Locate the cell with the specified text and output its (X, Y) center coordinate. 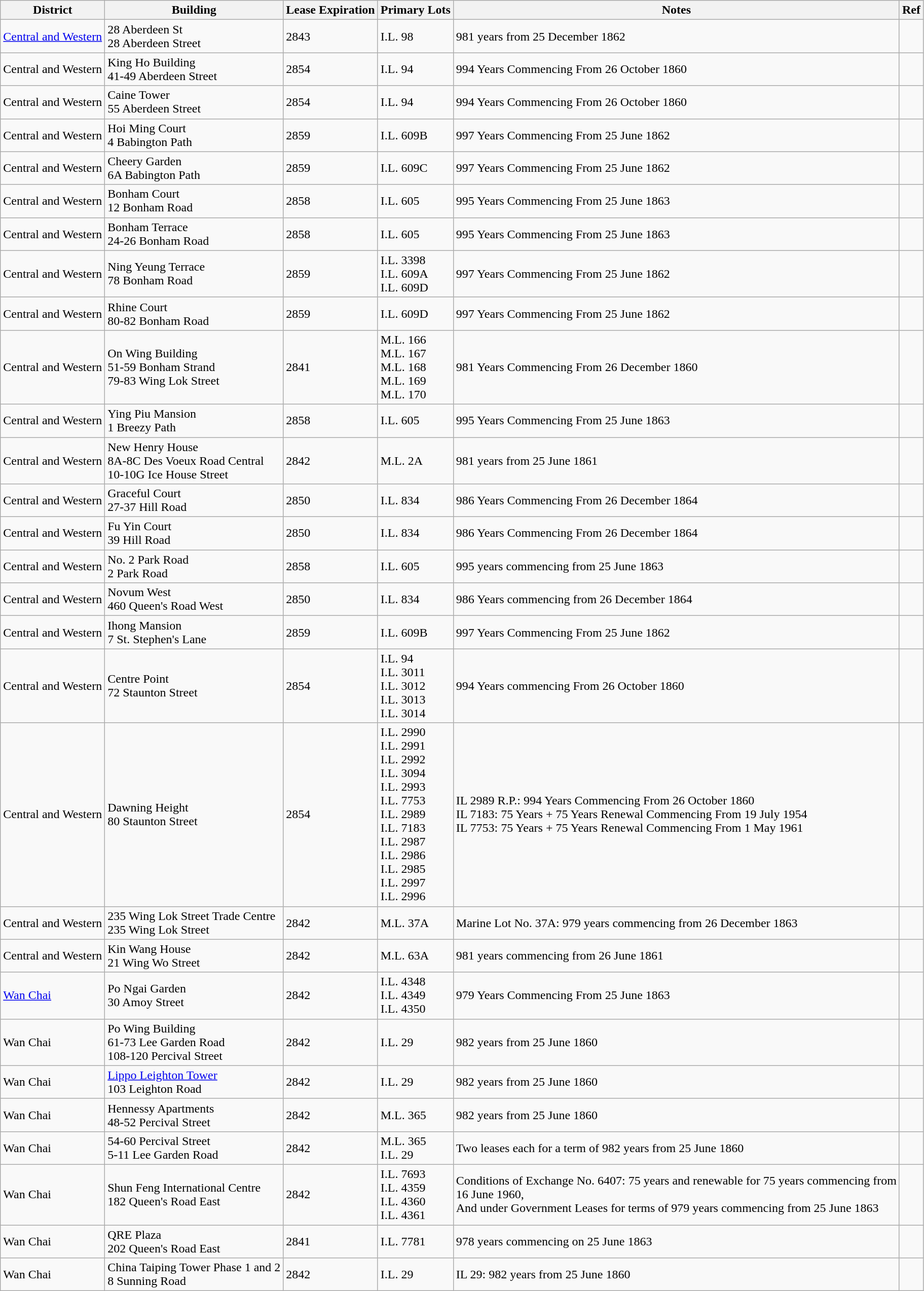
New Henry House8A-8C Des Voeux Road Central10-10G Ice House Street (194, 460)
Ihong Mansion7 St. Stephen's Lane (194, 633)
I.L. 7781 (416, 1241)
Ying Piu Mansion1 Breezy Path (194, 421)
Hennessy Apartments48-52 Percival Street (194, 1115)
Ref (911, 10)
I.L. 4348I.L. 4349I.L. 4350 (416, 995)
I.L. 3398I.L. 609AI.L. 609D (416, 274)
Notes (676, 10)
979 Years Commencing From 25 June 1863 (676, 995)
No. 2 Park Road2 Park Road (194, 567)
M.L. 63A (416, 956)
I.L. 2990I.L. 2991I.L. 2992I.L. 3094I.L. 2993I.L. 7753I.L. 2989I.L. 7183I.L. 2987I.L. 2986I.L. 2985I.L. 2997I.L. 2996 (416, 815)
IL 29: 982 years from 25 June 1860 (676, 1274)
M.L. 166M.L. 167M.L. 168M.L. 169M.L. 170 (416, 367)
I.L. 609C (416, 168)
I.L. 7693I.L. 4359I.L. 4360I.L. 4361 (416, 1194)
Building (194, 10)
M.L. 37A (416, 923)
QRE Plaza202 Queen's Road East (194, 1241)
M.L. 2A (416, 460)
M.L. 365 (416, 1115)
District (53, 10)
Po Wing Building61-73 Lee Garden Road108-120 Percival Street (194, 1042)
986 Years commencing from 26 December 1864 (676, 599)
Ning Yeung Terrace78 Bonham Road (194, 274)
Kin Wang House21 Wing Wo Street (194, 956)
995 years commencing from 25 June 1863 (676, 567)
2843 (330, 36)
981 Years Commencing From 26 December 1860 (676, 367)
Dawning Height80 Staunton Street (194, 815)
Hoi Ming Court4 Babington Path (194, 135)
Shun Feng International Centre182 Queen's Road East (194, 1194)
Cheery Garden6A Babington Path (194, 168)
Two leases each for a term of 982 years from 25 June 1860 (676, 1148)
54-60 Percival Street5-11 Lee Garden Road (194, 1148)
I.L. 609D (416, 313)
I.L. 94I.L. 3011I.L. 3012I.L. 3013I.L. 3014 (416, 686)
Bonham Terrace24-26 Bonham Road (194, 234)
Lippo Leighton Tower103 Leighton Road (194, 1082)
28 Aberdeen St28 Aberdeen Street (194, 36)
Bonham Court12 Bonham Road (194, 201)
Po Ngai Garden30 Amoy Street (194, 995)
978 years commencing on 25 June 1863 (676, 1241)
On Wing Building51-59 Bonham Strand79-83 Wing Lok Street (194, 367)
Fu Yin Court39 Hill Road (194, 533)
Primary Lots (416, 10)
Caine Tower55 Aberdeen Street (194, 102)
Graceful Court27-37 Hill Road (194, 501)
Centre Point72 Staunton Street (194, 686)
981 years commencing from 26 June 1861 (676, 956)
Marine Lot No. 37A: 979 years commencing from 26 December 1863 (676, 923)
981 years from 25 June 1861 (676, 460)
M.L. 365I.L. 29 (416, 1148)
Lease Expiration (330, 10)
Rhine Court80-82 Bonham Road (194, 313)
994 Years commencing From 26 October 1860 (676, 686)
King Ho Building41-49 Aberdeen Street (194, 69)
Novum West460 Queen's Road West (194, 599)
I.L. 98 (416, 36)
235 Wing Lok Street Trade Centre235 Wing Lok Street (194, 923)
China Taiping Tower Phase 1 and 28 Sunning Road (194, 1274)
981 years from 25 December 1862 (676, 36)
